Scan for the cell matching the given text and deliver its (X, Y) coordinate at center. 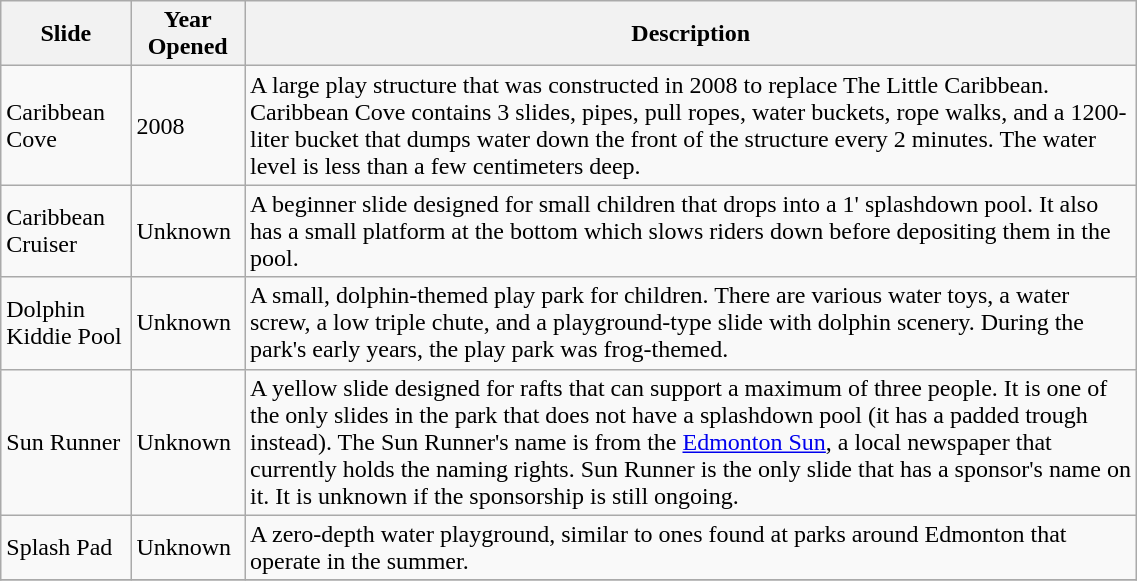
Caribbean Cruiser (66, 231)
Splash Pad (66, 548)
Dolphin Kiddie Pool (66, 323)
Caribbean Cove (66, 126)
Year Opened (188, 34)
Description (690, 34)
2008 (188, 126)
Slide (66, 34)
A zero-depth water playground, similar to ones found at parks around Edmonton that operate in the summer. (690, 548)
Sun Runner (66, 442)
